From the cell containing the given text, extract its center point as [X, Y] coordinate. 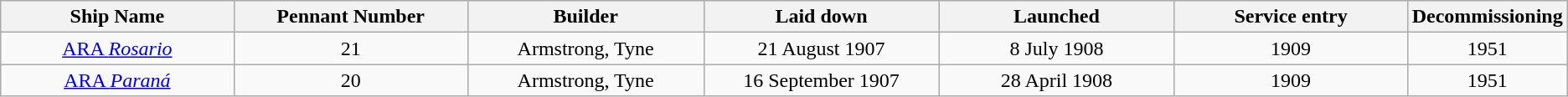
Service entry [1291, 17]
Laid down [821, 17]
20 [350, 80]
21 August 1907 [821, 48]
8 July 1908 [1057, 48]
Pennant Number [350, 17]
16 September 1907 [821, 80]
Builder [585, 17]
Launched [1057, 17]
Decommissioning [1488, 17]
28 April 1908 [1057, 80]
ARA Paraná [117, 80]
ARA Rosario [117, 48]
Ship Name [117, 17]
21 [350, 48]
